For the text-containing cell, return its midpoint in (X, Y) coordinate format. 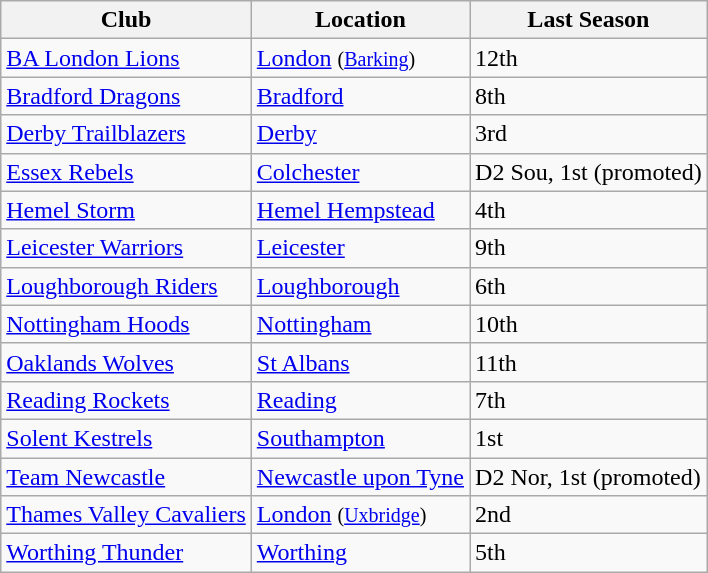
11th (589, 362)
Bradford (360, 96)
5th (589, 553)
12th (589, 58)
10th (589, 324)
4th (589, 210)
Reading Rockets (126, 400)
Nottingham (360, 324)
Hemel Storm (126, 210)
D2 Sou, 1st (promoted) (589, 172)
Leicester Warriors (126, 248)
Loughborough Riders (126, 286)
Last Season (589, 20)
6th (589, 286)
Location (360, 20)
Southampton (360, 438)
Worthing Thunder (126, 553)
Colchester (360, 172)
Thames Valley Cavaliers (126, 515)
BA London Lions (126, 58)
Club (126, 20)
2nd (589, 515)
Bradford Dragons (126, 96)
Worthing (360, 553)
8th (589, 96)
9th (589, 248)
1st (589, 438)
D2 Nor, 1st (promoted) (589, 477)
Hemel Hempstead (360, 210)
Derby (360, 134)
Reading (360, 400)
London (Uxbridge) (360, 515)
Solent Kestrels (126, 438)
7th (589, 400)
London (Barking) (360, 58)
Leicester (360, 248)
Derby Trailblazers (126, 134)
Team Newcastle (126, 477)
Loughborough (360, 286)
Newcastle upon Tyne (360, 477)
Oaklands Wolves (126, 362)
Nottingham Hoods (126, 324)
3rd (589, 134)
St Albans (360, 362)
Essex Rebels (126, 172)
